From the cell containing the given text, extract its center point as [X, Y] coordinate. 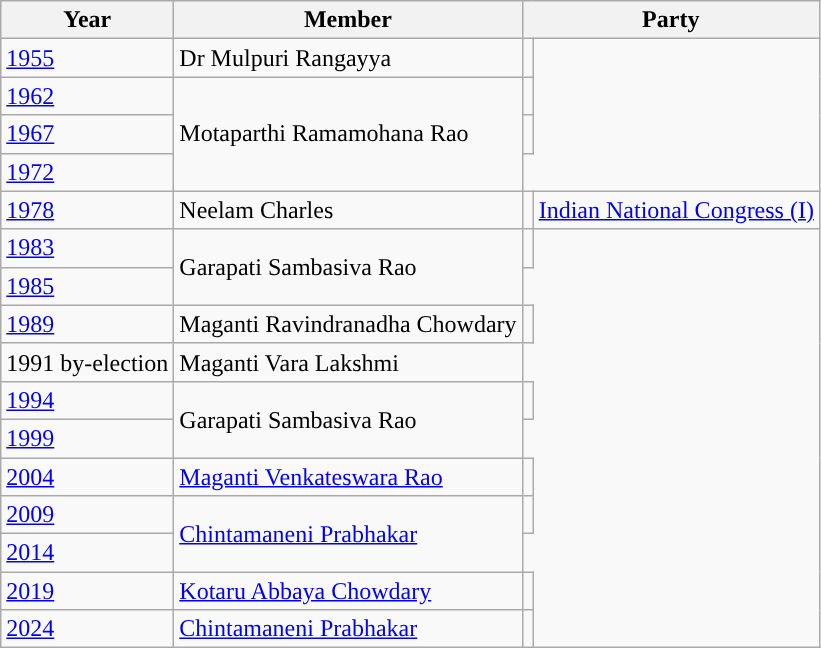
Maganti Ravindranadha Chowdary [348, 324]
2009 [88, 515]
1962 [88, 96]
Indian National Congress (I) [676, 210]
Member [348, 20]
1967 [88, 134]
1989 [88, 324]
2004 [88, 477]
Kotaru Abbaya Chowdary [348, 591]
Motaparthi Ramamohana Rao [348, 134]
1999 [88, 438]
Maganti Vara Lakshmi [348, 362]
2014 [88, 553]
1972 [88, 172]
Year [88, 20]
Neelam Charles [348, 210]
Dr Mulpuri Rangayya [348, 58]
1991 by-election [88, 362]
1994 [88, 400]
Maganti Venkateswara Rao [348, 477]
1978 [88, 210]
1985 [88, 286]
1955 [88, 58]
Party [670, 20]
1983 [88, 248]
2019 [88, 591]
2024 [88, 629]
